Locate the cell with the specified text and output its (x, y) center coordinate. 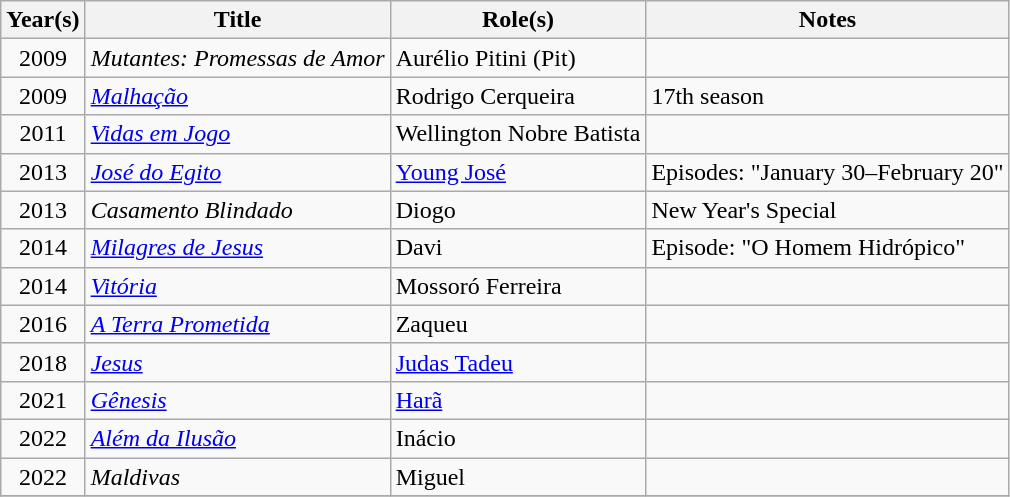
Notes (828, 20)
2021 (43, 400)
Malhação (238, 96)
2016 (43, 324)
Judas Tadeu (518, 362)
Milagres de Jesus (238, 248)
Inácio (518, 438)
Rodrigo Cerqueira (518, 96)
Davi (518, 248)
Role(s) (518, 20)
2011 (43, 134)
Aurélio Pitini (Pit) (518, 58)
Gênesis (238, 400)
Casamento Blindado (238, 210)
Vitória (238, 286)
Miguel (518, 477)
Maldivas (238, 477)
Episode: "O Homem Hidrópico" (828, 248)
José do Egito (238, 172)
Harã (518, 400)
Além da Ilusão (238, 438)
Mutantes: Promessas de Amor (238, 58)
Vidas em Jogo (238, 134)
17th season (828, 96)
A Terra Prometida (238, 324)
Jesus (238, 362)
Diogo (518, 210)
Young José (518, 172)
Year(s) (43, 20)
Episodes: "January 30–February 20" (828, 172)
Title (238, 20)
New Year's Special (828, 210)
Mossoró Ferreira (518, 286)
Wellington Nobre Batista (518, 134)
2018 (43, 362)
Zaqueu (518, 324)
